Locate the cell with the specified text and output its (x, y) center coordinate. 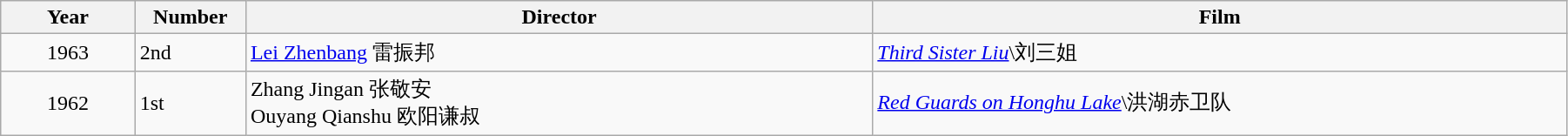
Red Guards on Honghu Lake\洪湖赤卫队 (1220, 103)
Lei Zhenbang 雷振邦 (559, 52)
Film (1220, 17)
1963 (68, 52)
Year (68, 17)
2nd (190, 52)
Director (559, 17)
Number (190, 17)
1962 (68, 103)
Zhang Jingan 张敬安Ouyang Qianshu 欧阳谦叔 (559, 103)
Third Sister Liu\刘三姐 (1220, 52)
1st (190, 103)
